From the cell containing the given text, extract its center point as [X, Y] coordinate. 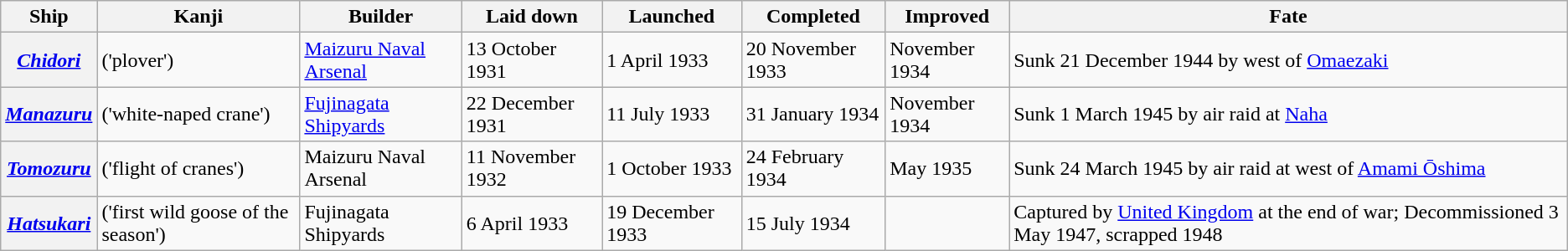
11 November 1932 [531, 169]
May 1935 [947, 169]
Captured by United Kingdom at the end of war; Decommissioned 3 May 1947, scrapped 1948 [1288, 223]
Improved [947, 17]
15 July 1934 [813, 223]
Builder [380, 17]
('flight of cranes') [199, 169]
31 January 1934 [813, 114]
Sunk 1 March 1945 by air raid at Naha [1288, 114]
11 July 1933 [672, 114]
Ship [49, 17]
24 February 1934 [813, 169]
('plover') [199, 60]
('first wild goose of the season') [199, 223]
Sunk 24 March 1945 by air raid at west of Amami Ōshima [1288, 169]
20 November 1933 [813, 60]
6 April 1933 [531, 223]
1 October 1933 [672, 169]
22 December 1931 [531, 114]
Manazuru [49, 114]
Hatsukari [49, 223]
Tomozuru [49, 169]
('white-naped crane') [199, 114]
Kanji [199, 17]
Launched [672, 17]
1 April 1933 [672, 60]
Sunk 21 December 1944 by west of Omaezaki [1288, 60]
Chidori [49, 60]
Completed [813, 17]
Fate [1288, 17]
19 December 1933 [672, 223]
13 October 1931 [531, 60]
Laid down [531, 17]
